Capture the cell that displays the provided text and extract its [x, y] central coordinate. 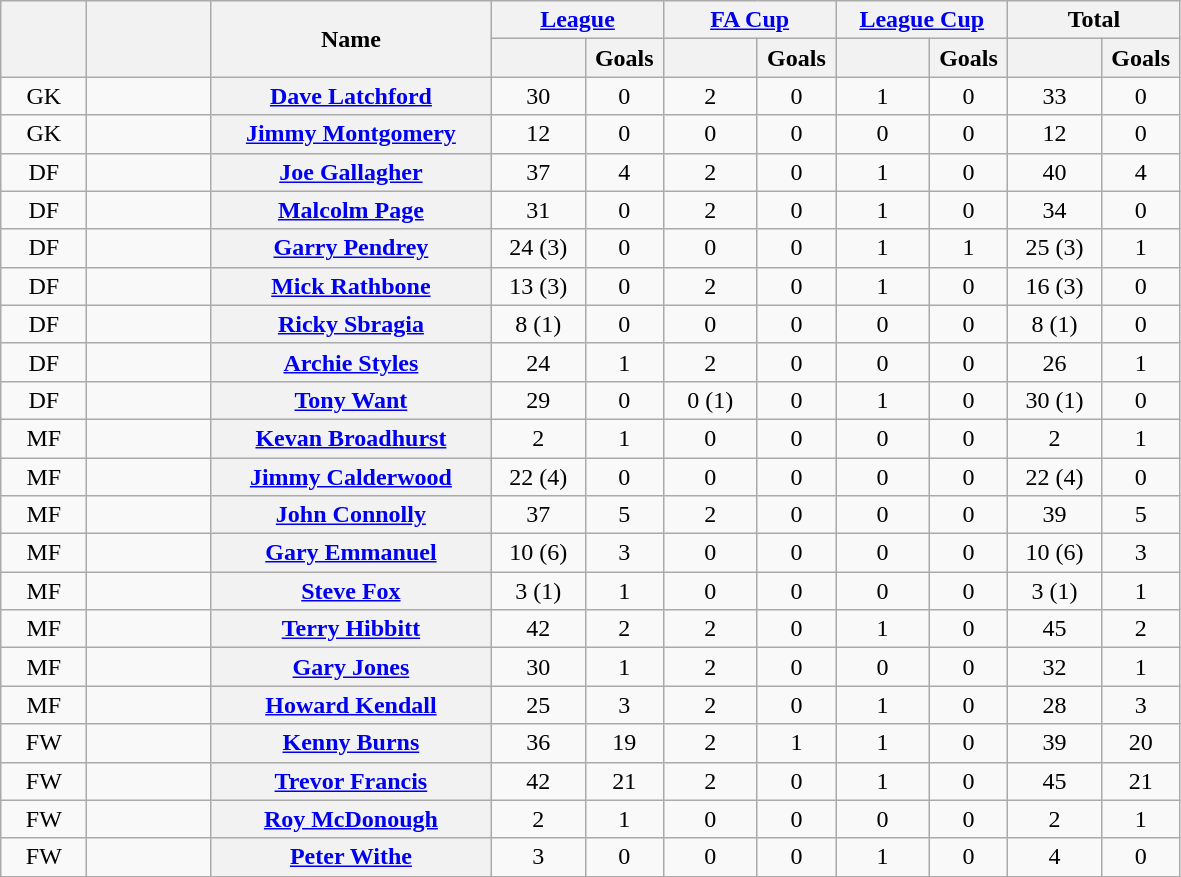
FA Cup [750, 20]
33 [1055, 96]
32 [1055, 667]
Ricky Sbragia [350, 324]
31 [538, 210]
League Cup [922, 20]
20 [1140, 743]
36 [538, 743]
Gary Emmanuel [350, 553]
Archie Styles [350, 362]
Tony Want [350, 400]
Steve Fox [350, 591]
30 (1) [1055, 400]
Terry Hibbitt [350, 629]
24 (3) [538, 248]
40 [1055, 172]
Total [1094, 20]
Garry Pendrey [350, 248]
Trevor Francis [350, 781]
Howard Kendall [350, 705]
Joe Gallagher [350, 172]
24 [538, 362]
Jimmy Montgomery [350, 134]
Gary Jones [350, 667]
League [577, 20]
26 [1055, 362]
25 (3) [1055, 248]
28 [1055, 705]
29 [538, 400]
25 [538, 705]
Jimmy Calderwood [350, 477]
0 (1) [711, 400]
Kenny Burns [350, 743]
19 [624, 743]
Roy McDonough [350, 819]
Dave Latchford [350, 96]
John Connolly [350, 515]
16 (3) [1055, 286]
Name [350, 39]
34 [1055, 210]
Peter Withe [350, 857]
Mick Rathbone [350, 286]
Malcolm Page [350, 210]
Kevan Broadhurst [350, 438]
13 (3) [538, 286]
